Search for the cell housing the specified text and yield its (x, y) center coordinate. 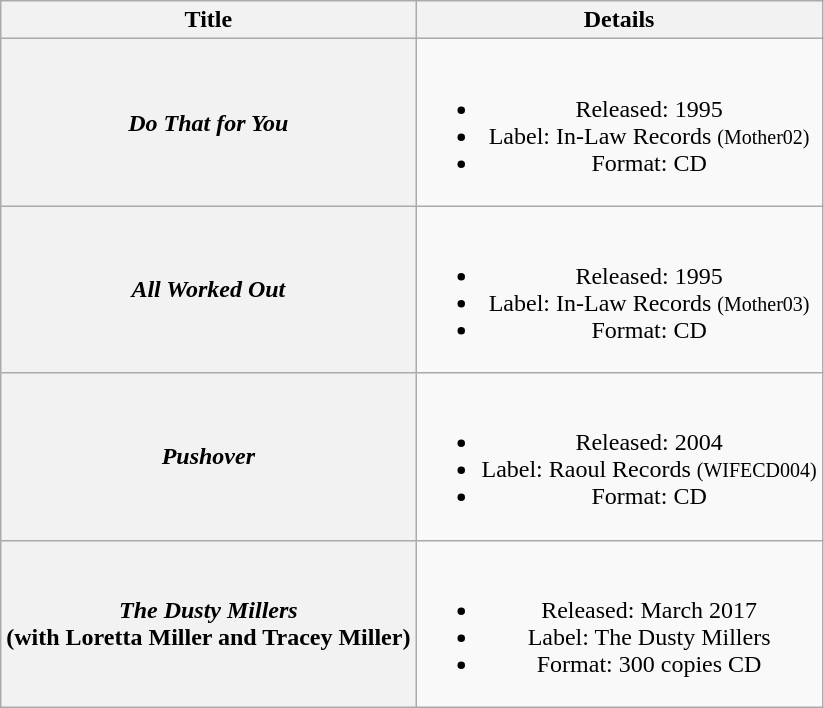
All Worked Out (208, 290)
Released: 1995Label: In-Law Records (Mother02)Format: CD (619, 122)
Pushover (208, 456)
Released: 1995Label: In-Law Records (Mother03)Format: CD (619, 290)
Do That for You (208, 122)
Details (619, 20)
Released: March 2017Label: The Dusty MillersFormat: 300 copies CD (619, 624)
Title (208, 20)
Released: 2004Label: Raoul Records (WIFECD004)Format: CD (619, 456)
The Dusty Millers (with Loretta Miller and Tracey Miller) (208, 624)
